Determine the (X, Y) coordinate at the center of the cell enclosing the given text.  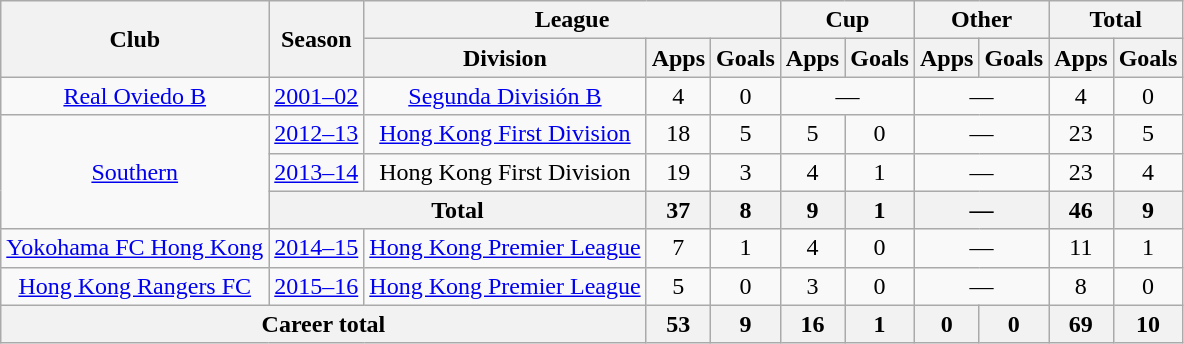
10 (1148, 324)
Yokohama FC Hong Kong (135, 248)
Other (981, 20)
Cup (847, 20)
League (572, 20)
Career total (324, 324)
Division (505, 58)
46 (1081, 210)
11 (1081, 248)
19 (678, 172)
18 (678, 134)
Hong Kong Rangers FC (135, 286)
7 (678, 248)
2001–02 (316, 96)
2015–16 (316, 286)
16 (812, 324)
37 (678, 210)
2013–14 (316, 172)
Segunda División B (505, 96)
2012–13 (316, 134)
Southern (135, 172)
53 (678, 324)
Season (316, 39)
69 (1081, 324)
Club (135, 39)
2014–15 (316, 248)
Real Oviedo B (135, 96)
